Search for the cell housing the specified text and yield its [x, y] center coordinate. 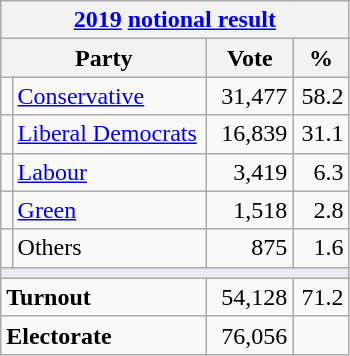
16,839 [250, 134]
3,419 [250, 172]
31.1 [321, 134]
76,056 [250, 335]
6.3 [321, 172]
875 [250, 248]
2.8 [321, 210]
1.6 [321, 248]
58.2 [321, 96]
% [321, 58]
Electorate [104, 335]
54,128 [250, 297]
2019 notional result [175, 20]
Others [110, 248]
Green [110, 210]
Vote [250, 58]
Liberal Democrats [110, 134]
Party [104, 58]
71.2 [321, 297]
Labour [110, 172]
31,477 [250, 96]
Turnout [104, 297]
Conservative [110, 96]
1,518 [250, 210]
